Extract the (X, Y) coordinate from the center of the cell holding the provided text.  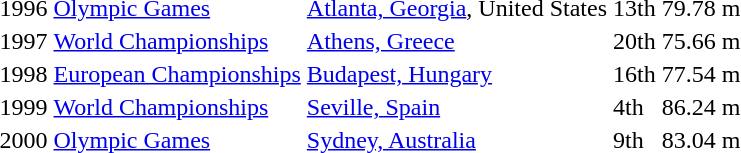
Seville, Spain (456, 107)
4th (634, 107)
European Championships (177, 74)
Athens, Greece (456, 41)
20th (634, 41)
16th (634, 74)
Budapest, Hungary (456, 74)
